Return (x, y) of the center of cell containing provided text 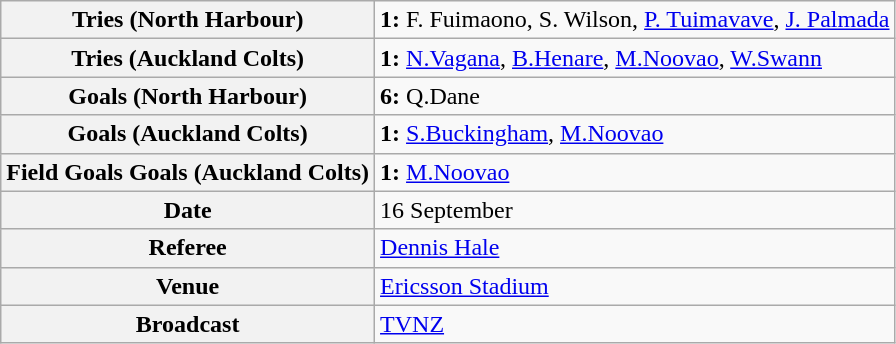
Date (188, 210)
Tries (North Harbour) (188, 20)
16 September (635, 210)
Referee (188, 248)
1: S.Buckingham, M.Noovao (635, 134)
1: F. Fuimaono, S. Wilson, P. Tuimavave, J. Palmada (635, 20)
Dennis Hale (635, 248)
Venue (188, 286)
1: N.Vagana, B.Henare, M.Noovao, W.Swann (635, 58)
Tries (Auckland Colts) (188, 58)
Goals (North Harbour) (188, 96)
6: Q.Dane (635, 96)
TVNZ (635, 324)
Ericsson Stadium (635, 286)
Field Goals Goals (Auckland Colts) (188, 172)
Goals (Auckland Colts) (188, 134)
1: M.Noovao (635, 172)
Broadcast (188, 324)
